Find where the given text appears and provide that cell's center as [X, Y] coordinate. 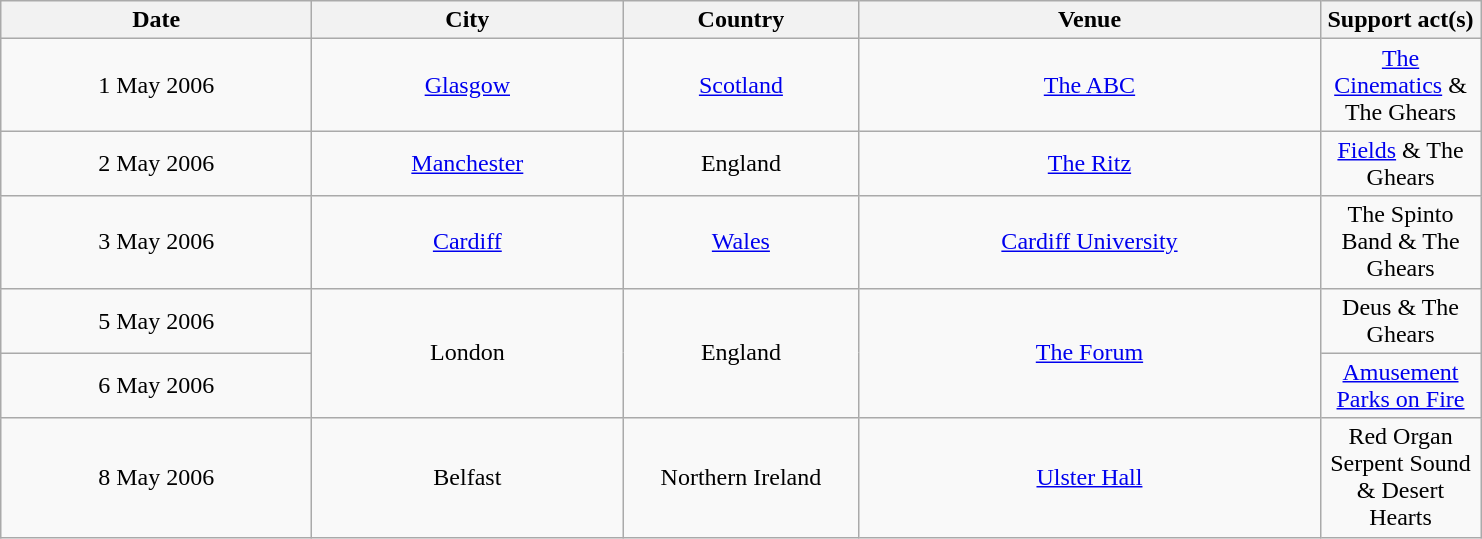
Belfast [468, 478]
The Spinto Band & The Ghears [1400, 242]
Venue [1090, 20]
Ulster Hall [1090, 478]
Northern Ireland [741, 478]
1 May 2006 [156, 85]
Amusement Parks on Fire [1400, 386]
Fields & The Ghears [1400, 164]
6 May 2006 [156, 386]
Red Organ Serpent Sound & Desert Hearts [1400, 478]
Wales [741, 242]
The Cinematics & The Ghears [1400, 85]
London [468, 353]
Country [741, 20]
Deus & The Ghears [1400, 320]
Glasgow [468, 85]
The Forum [1090, 353]
Support act(s) [1400, 20]
The Ritz [1090, 164]
5 May 2006 [156, 320]
8 May 2006 [156, 478]
Manchester [468, 164]
3 May 2006 [156, 242]
The ABC [1090, 85]
Date [156, 20]
City [468, 20]
2 May 2006 [156, 164]
Scotland [741, 85]
Cardiff University [1090, 242]
Cardiff [468, 242]
